Return [X, Y] of the center of cell containing provided text 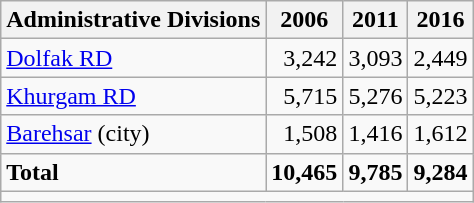
5,223 [440, 96]
Barehsar (city) [134, 134]
3,093 [376, 58]
5,276 [376, 96]
1,508 [304, 134]
5,715 [304, 96]
9,785 [376, 172]
Khurgam RD [134, 96]
2006 [304, 20]
3,242 [304, 58]
2,449 [440, 58]
1,416 [376, 134]
Administrative Divisions [134, 20]
1,612 [440, 134]
2011 [376, 20]
Total [134, 172]
10,465 [304, 172]
2016 [440, 20]
Dolfak RD [134, 58]
9,284 [440, 172]
